Extract the [x, y] coordinate from the center of the cell holding the provided text.  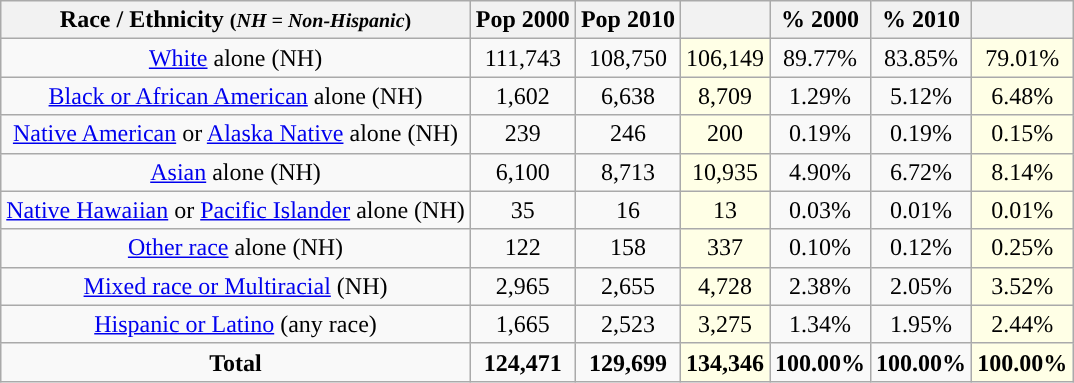
35 [522, 210]
Native American or Alaska Native alone (NH) [236, 134]
1,602 [522, 96]
Hispanic or Latino (any race) [236, 324]
158 [628, 248]
6.72% [922, 172]
13 [724, 210]
106,149 [724, 58]
134,346 [724, 362]
8.14% [1022, 172]
89.77% [820, 58]
Pop 2000 [522, 20]
3,275 [724, 324]
0.15% [1022, 134]
2,655 [628, 286]
5.12% [922, 96]
6.48% [1022, 96]
2.38% [820, 286]
10,935 [724, 172]
108,750 [628, 58]
0.25% [1022, 248]
2,965 [522, 286]
124,471 [522, 362]
83.85% [922, 58]
1.95% [922, 324]
239 [522, 134]
8,713 [628, 172]
1.34% [820, 324]
White alone (NH) [236, 58]
Race / Ethnicity (NH = Non-Hispanic) [236, 20]
0.10% [820, 248]
246 [628, 134]
Native Hawaiian or Pacific Islander alone (NH) [236, 210]
4,728 [724, 286]
Mixed race or Multiracial (NH) [236, 286]
129,699 [628, 362]
Pop 2010 [628, 20]
3.52% [1022, 286]
111,743 [522, 58]
2.44% [1022, 324]
Total [236, 362]
1.29% [820, 96]
% 2000 [820, 20]
6,638 [628, 96]
2,523 [628, 324]
Other race alone (NH) [236, 248]
% 2010 [922, 20]
0.03% [820, 210]
6,100 [522, 172]
1,665 [522, 324]
337 [724, 248]
2.05% [922, 286]
8,709 [724, 96]
122 [522, 248]
16 [628, 210]
79.01% [1022, 58]
Asian alone (NH) [236, 172]
Black or African American alone (NH) [236, 96]
200 [724, 134]
0.12% [922, 248]
4.90% [820, 172]
